Capture the cell that displays the provided text and extract its [X, Y] central coordinate. 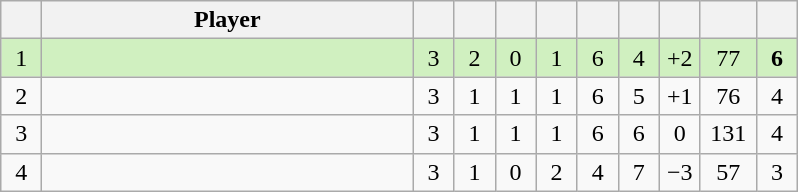
+1 [680, 96]
76 [728, 96]
Player [228, 20]
−3 [680, 172]
7 [638, 172]
77 [728, 58]
5 [638, 96]
131 [728, 134]
+2 [680, 58]
57 [728, 172]
